Capture the cell that displays the provided text and extract its [x, y] central coordinate. 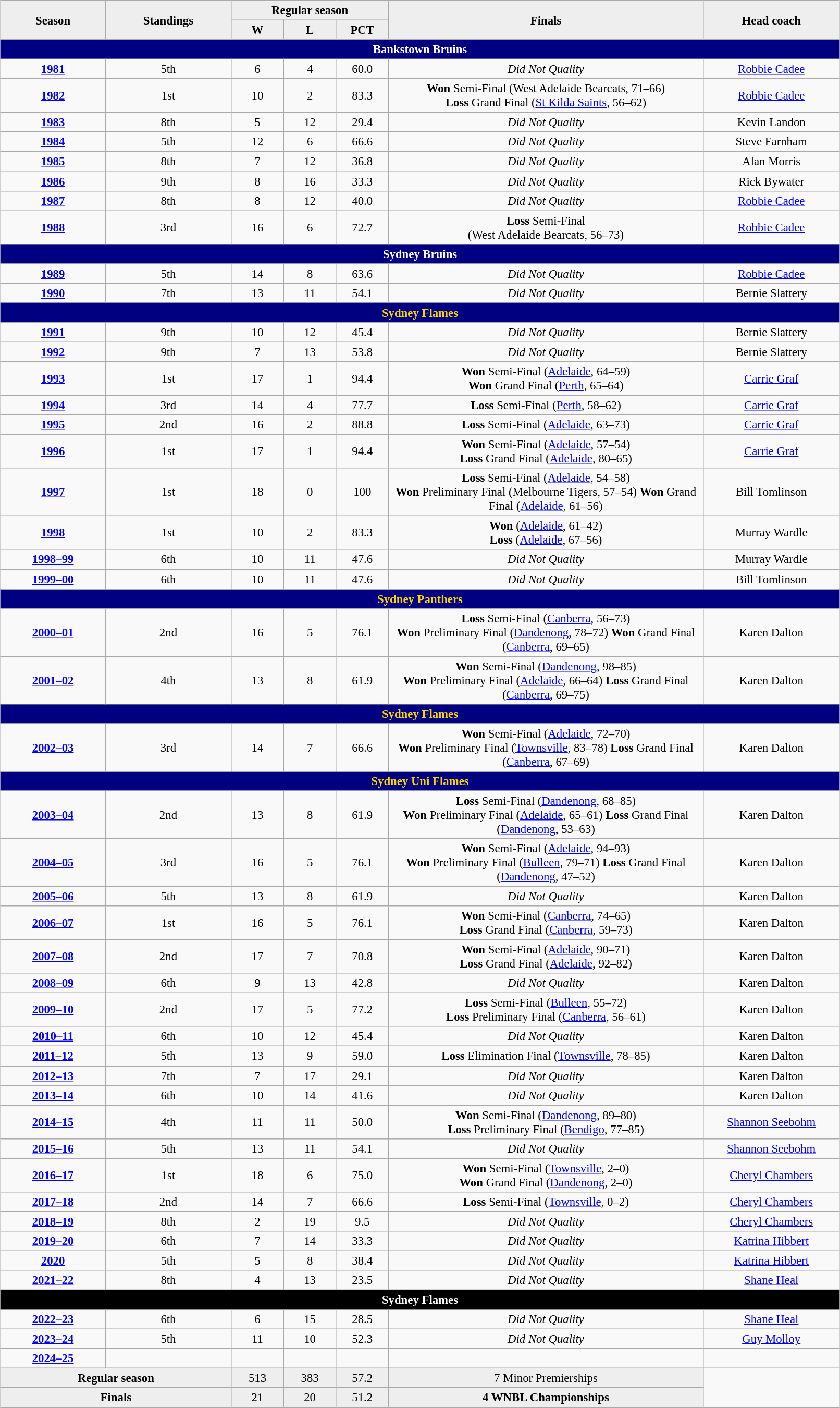
2024–25 [53, 1358]
1984 [53, 142]
1999–00 [53, 579]
Loss Semi-Final (Townsville, 0–2) [546, 1202]
51.2 [363, 1398]
Won Semi-Final (Adelaide, 57–54)Loss Grand Final (Adelaide, 80–65) [546, 451]
29.1 [363, 1076]
Won Semi-Final (Adelaide, 90–71)Loss Grand Final (Adelaide, 92–82) [546, 957]
2004–05 [53, 863]
Loss Semi-Final (Canberra, 56–73)Won Preliminary Final (Dandenong, 78–72) Won Grand Final (Canberra, 69–65) [546, 632]
15 [310, 1319]
1991 [53, 333]
Sydney Uni Flames [420, 781]
Sydney Bruins [420, 254]
21 [257, 1398]
2011–12 [53, 1056]
W [257, 30]
1989 [53, 274]
1996 [53, 451]
2005–06 [53, 897]
2015–16 [53, 1148]
50.0 [363, 1122]
2023–24 [53, 1339]
2016–17 [53, 1175]
1981 [53, 69]
2001–02 [53, 680]
2014–15 [53, 1122]
Rick Bywater [771, 181]
4 WNBL Championships [546, 1398]
29.4 [363, 123]
23.5 [363, 1280]
1987 [53, 201]
Loss Semi-Final (Adelaide, 54–58)Won Preliminary Final (Melbourne Tigers, 57–54) Won Grand Final (Adelaide, 61–56) [546, 492]
1982 [53, 96]
1994 [53, 406]
1985 [53, 162]
59.0 [363, 1056]
Standings [168, 20]
77.7 [363, 406]
0 [310, 492]
2010–11 [53, 1037]
70.8 [363, 957]
75.0 [363, 1175]
2006–07 [53, 923]
72.7 [363, 227]
1993 [53, 378]
1995 [53, 425]
2018–19 [53, 1221]
60.0 [363, 69]
Won Semi-Final (Canberra, 74–65)Loss Grand Final (Canberra, 59–73) [546, 923]
19 [310, 1221]
63.6 [363, 274]
77.2 [363, 1010]
57.2 [363, 1378]
Won Semi-Final (Dandenong, 98–85)Won Preliminary Final (Adelaide, 66–64) Loss Grand Final (Canberra, 69–75) [546, 680]
Won Semi-Final (Townsville, 2–0)Won Grand Final (Dandenong, 2–0) [546, 1175]
20 [310, 1398]
2008–09 [53, 983]
Loss Semi-Final(West Adelaide Bearcats, 56–73) [546, 227]
Won Semi-Final (Adelaide, 94–93)Won Preliminary Final (Bulleen, 79–71) Loss Grand Final (Dandenong, 47–52) [546, 863]
2021–22 [53, 1280]
1998–99 [53, 560]
1997 [53, 492]
Guy Molloy [771, 1339]
2022–23 [53, 1319]
7 Minor Premierships [546, 1378]
Loss Semi-Final (Perth, 58–62) [546, 406]
9.5 [363, 1221]
PCT [363, 30]
Won Semi-Final (Adelaide, 72–70)Won Preliminary Final (Townsville, 83–78) Loss Grand Final (Canberra, 67–69) [546, 748]
1998 [53, 533]
40.0 [363, 201]
36.8 [363, 162]
1992 [53, 352]
1988 [53, 227]
L [310, 30]
Won Semi-Final (Adelaide, 64–59)Won Grand Final (Perth, 65–64) [546, 378]
2003–04 [53, 815]
2002–03 [53, 748]
Loss Semi-Final (Dandenong, 68–85)Won Preliminary Final (Adelaide, 65–61) Loss Grand Final (Dandenong, 53–63) [546, 815]
41.6 [363, 1095]
2020 [53, 1260]
2000–01 [53, 632]
Head coach [771, 20]
Loss Semi-Final (Bulleen, 55–72)Loss Preliminary Final (Canberra, 56–61) [546, 1010]
2007–08 [53, 957]
Loss Semi-Final (Adelaide, 63–73) [546, 425]
Kevin Landon [771, 123]
Steve Farnham [771, 142]
Season [53, 20]
53.8 [363, 352]
2012–13 [53, 1076]
2009–10 [53, 1010]
100 [363, 492]
1983 [53, 123]
Bankstown Bruins [420, 50]
1986 [53, 181]
383 [310, 1378]
Alan Morris [771, 162]
2017–18 [53, 1202]
88.8 [363, 425]
2013–14 [53, 1095]
Won Semi-Final (Dandenong, 89–80)Loss Preliminary Final (Bendigo, 77–85) [546, 1122]
52.3 [363, 1339]
Loss Elimination Final (Townsville, 78–85) [546, 1056]
2019–20 [53, 1241]
42.8 [363, 983]
Sydney Panthers [420, 599]
513 [257, 1378]
Won Semi-Final (West Adelaide Bearcats, 71–66)Loss Grand Final (St Kilda Saints, 56–62) [546, 96]
38.4 [363, 1260]
Won (Adelaide, 61–42)Loss (Adelaide, 67–56) [546, 533]
1990 [53, 293]
28.5 [363, 1319]
